Locate the cell with the specified text and output its [X, Y] center coordinate. 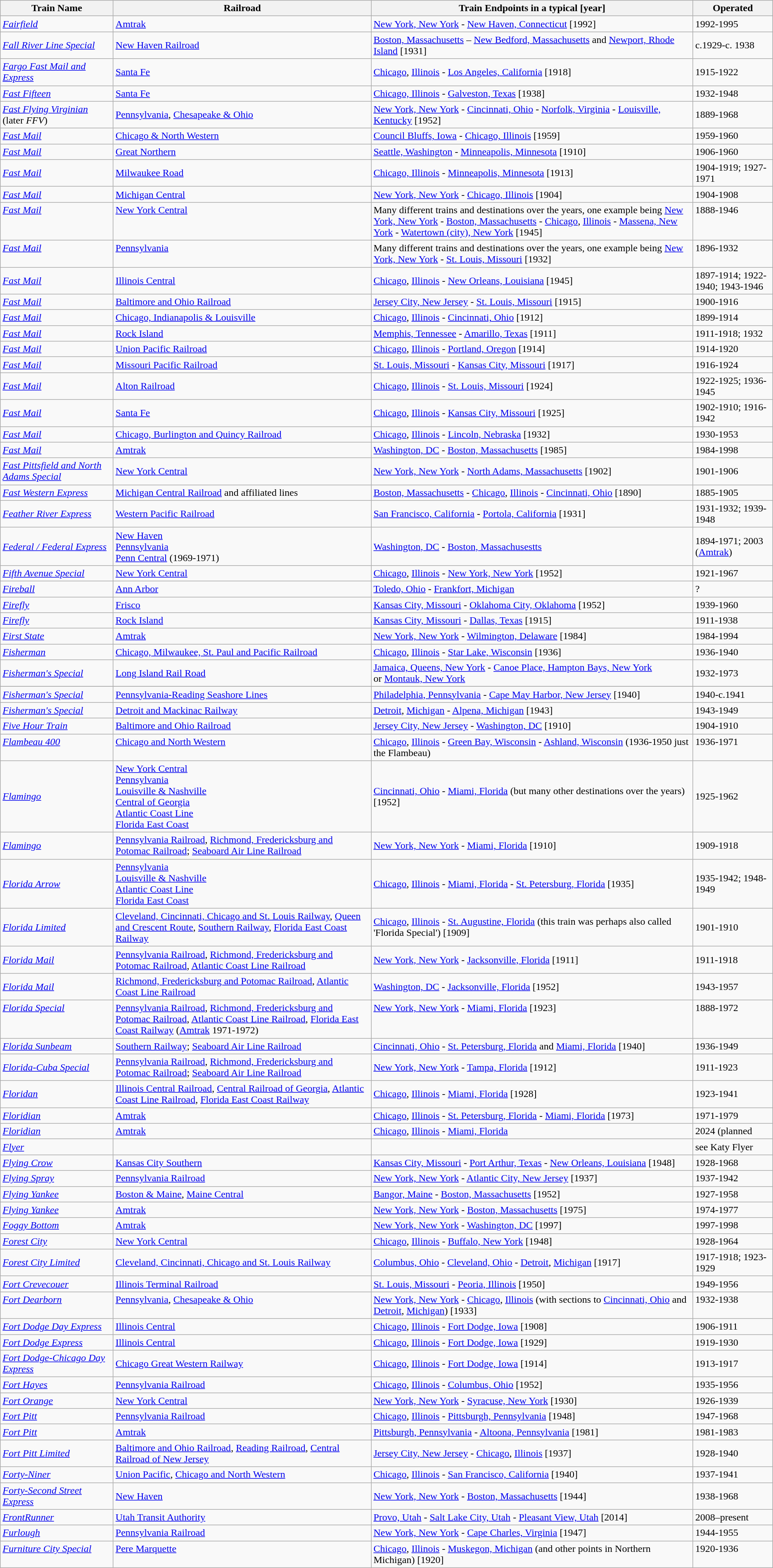
Chicago, Illinois - New York, New York [1952] [532, 573]
1984-1994 [733, 636]
1909-1918 [733, 845]
1915-1922 [733, 72]
New York, New York - North Adams, Massachusetts [1902] [532, 471]
1919-1930 [733, 1342]
New York, New York - Wilmington, Delaware [1984] [532, 636]
Alton Railroad [242, 386]
New York, New York - Miami, Florida [1910] [532, 845]
Illinois Terminal Railroad [242, 1284]
Many different trains and destinations over the years, one example being New York, New York - St. Louis, Missouri [1932] [532, 254]
1920-1936 [733, 1554]
Provo, Utah - Salt Lake City, Utah - Pleasant View, Utah [2014] [532, 1517]
Detroit and Mackinac Railway [242, 710]
1901-1910 [733, 927]
Fast Pittsfield and North Adams Special [57, 471]
Washington, DC - Boston, Massachusetts [1985] [532, 450]
Fort Dodge-Chicago Day Express [57, 1363]
Operated [733, 8]
Chicago, Illinois - St. Louis, Missouri [1924] [532, 386]
Chicago, Illinois - Green Bay, Wisconsin - Ashland, Wisconsin (1936-1950 just the Flambeau) [532, 747]
Florida Arrow [57, 883]
1943-1949 [733, 710]
1971-1979 [733, 1116]
1932-1948 [733, 93]
Memphis, Tennessee - Amarillo, Texas [1911] [532, 333]
Fairfield [57, 24]
1902-1910; 1916-1942 [733, 413]
1935-1942; 1948-1949 [733, 883]
1943-1957 [733, 987]
1917-1918; 1923-1929 [733, 1263]
New York, New York - Washington, DC [1997] [532, 1225]
1904-1919; 1927-1971 [733, 173]
Forest City [57, 1241]
New Haven [242, 1496]
New York, New York - Cincinnati, Ohio - Norfolk, Virginia - Louisville, Kentucky [1952] [532, 115]
New York, New York - Syracuse, New York [1930] [532, 1401]
Philadelphia, Pennsylvania - Cape May Harbor, New Jersey [1940] [532, 695]
1923-1941 [733, 1094]
Florida Sunbeam [57, 1046]
Pennsylvania Railroad, Richmond, Fredericksburg and Potomac Railroad, Atlantic Coast Line Railroad, Florida East Coast Railway (Amtrak 1971-1972) [242, 1019]
2008–present [733, 1517]
Milwaukee Road [242, 173]
Washington, DC - Jacksonville, Florida [1952] [532, 987]
Long Island Rail Road [242, 673]
1984-1998 [733, 450]
Fort Pitt Limited [57, 1454]
Railroad [242, 8]
Chicago, Illinois - Galveston, Texas [1938] [532, 93]
New York, New York - Jacksonville, Florida [1911] [532, 959]
Flambeau 400 [57, 747]
Chicago, Illinois - Columbus, Ohio [1952] [532, 1385]
New York CentralPennsylvaniaLouisville & NashvilleCentral of GeorgiaAtlantic Coast LineFlorida East Coast [242, 797]
1936-1949 [733, 1046]
Train Endpoints in a typical [year] [532, 8]
Frisco [242, 604]
Columbus, Ohio - Cleveland, Ohio - Detroit, Michigan [1917] [532, 1263]
Chicago, Burlington and Quincy Railroad [242, 434]
1911-1923 [733, 1068]
New York, New York - Atlantic City, New Jersey [1937] [532, 1178]
Fargo Fast Mail and Express [57, 72]
Five Hour Train [57, 726]
Western Pacific Railroad [242, 514]
Chicago, Illinois - St. Augustine, Florida (this train was perhaps also called 'Florida Special') [1909] [532, 927]
1900-1916 [733, 302]
1916-1924 [733, 365]
New Haven Railroad [242, 45]
1911-1938 [733, 621]
Chicago, Illinois - Miami, Florida [1928] [532, 1094]
1906-1911 [733, 1326]
1894-1971; 2003 (Amtrak) [733, 546]
Fifth Avenue Special [57, 573]
Chicago, Illinois - St. Petersburg, Florida - Miami, Florida [1973] [532, 1116]
1928-1940 [733, 1454]
1936-1971 [733, 747]
1974-1977 [733, 1210]
1931-1932; 1939-1948 [733, 514]
PennsylvaniaLouisville & NashvilleAtlantic Coast LineFlorida East Coast [242, 883]
1906-1960 [733, 152]
1925-1962 [733, 797]
1935-1956 [733, 1385]
1926-1939 [733, 1401]
Utah Transit Authority [242, 1517]
Chicago, Illinois - Pittsburgh, Pennsylvania [1948] [532, 1416]
Fort Hayes [57, 1385]
New HavenPennsylvaniaPenn Central (1969-1971) [242, 546]
see Katy Flyer [733, 1147]
Chicago, Indianapolis & Louisville [242, 318]
Illinois Central Railroad, Central Railroad of Georgia, Atlantic Coast Line Railroad, Florida East Coast Railway [242, 1094]
1997-1998 [733, 1225]
1944-1955 [733, 1533]
Chicago, Illinois - Lincoln, Nebraska [1932] [532, 434]
Chicago, Illinois - Fort Dodge, Iowa [1908] [532, 1326]
Chicago, Illinois - Cincinnati, Ohio [1912] [532, 318]
Pere Marquette [242, 1554]
1904-1910 [733, 726]
Fort Dodge Day Express [57, 1326]
Bangor, Maine - Boston, Massachusetts [1952] [532, 1194]
San Francisco, California - Portola, California [1931] [532, 514]
Chicago, Illinois - Miami, Florida - St. Petersburg, Florida [1935] [532, 883]
1901-1906 [733, 471]
1914-1920 [733, 349]
Flyer [57, 1147]
Detroit, Michigan - Alpena, Michigan [1943] [532, 710]
New York, New York - Tampa, Florida [1912] [532, 1068]
1913-1917 [733, 1363]
Council Bluffs, Iowa - Chicago, Illinois [1959] [532, 136]
Chicago, Illinois - Buffalo, New York [1948] [532, 1241]
St. Louis, Missouri - Peoria, Illinois [1950] [532, 1284]
1930-1953 [733, 434]
Union Pacific Railroad [242, 349]
1981-1983 [733, 1432]
First State [57, 636]
1947-1968 [733, 1416]
Baltimore and Ohio Railroad, Reading Railroad, Central Railroad of New Jersey [242, 1454]
New York, New York - New Haven, Connecticut [1992] [532, 24]
New York, New York - Chicago, Illinois (with sections to Cincinnati, Ohio and Detroit, Michigan) [1933] [532, 1305]
2024 (planned [733, 1131]
Boston & Maine, Maine Central [242, 1194]
Kansas City, Missouri - Dallas, Texas [1915] [532, 621]
Washington, DC - Boston, Massachusestts [532, 546]
1904-1908 [733, 194]
Chicago, Illinois - Miami, Florida [532, 1131]
? [733, 589]
Chicago, Illinois - Fort Dodge, Iowa [1914] [532, 1363]
1949-1956 [733, 1284]
Boston, Massachusetts - Chicago, Illinois - Cincinnati, Ohio [1890] [532, 493]
1922-1925; 1936-1945 [733, 386]
Florida-Cuba Special [57, 1068]
1939-1960 [733, 604]
Chicago, Illinois - Muskegon, Michigan (and other points in Northern Michigan) [1920] [532, 1554]
Jersey City, New Jersey - Chicago, Illinois [1937] [532, 1454]
Chicago, Illinois - Fort Dodge, Iowa [1929] [532, 1342]
1911-1918; 1932 [733, 333]
FrontRunner [57, 1517]
Pennsylvania-Reading Seashore Lines [242, 695]
Toledo, Ohio - Frankfort, Michigan [532, 589]
Furlough [57, 1533]
Chicago, Illinois - San Francisco, California [1940] [532, 1475]
Chicago, Illinois - Los Angeles, California [1918] [532, 72]
Floridan [57, 1094]
Cleveland, Cincinnati, Chicago and St. Louis Railway [242, 1263]
1932-1938 [733, 1305]
Fort Dearborn [57, 1305]
Chicago and North Western [242, 747]
1937-1942 [733, 1178]
Pittsburgh, Pennsylvania - Altoona, Pennsylvania [1981] [532, 1432]
Boston, Massachusetts – New Bedford, Massachusetts and Newport, Rhode Island [1931] [532, 45]
New York, New York - Boston, Massachusetts [1944] [532, 1496]
Fort Orange [57, 1401]
Chicago, Illinois - Kansas City, Missouri [1925] [532, 413]
Fisherman [57, 652]
Fireball [57, 589]
Kansas City, Missouri - Oklahoma City, Oklahoma [1952] [532, 604]
1938-1968 [733, 1496]
1888-1972 [733, 1019]
Cincinnati, Ohio - Miami, Florida (but many other destinations over the years) [1952] [532, 797]
Chicago, Milwaukee, St. Paul and Pacific Railroad [242, 652]
Fast Fifteen [57, 93]
Chicago, Illinois - Star Lake, Wisconsin [1936] [532, 652]
St. Louis, Missouri - Kansas City, Missouri [1917] [532, 365]
1897-1914; 1922-1940; 1943-1946 [733, 280]
Forty-Niner [57, 1475]
Chicago, Illinois - Minneapolis, Minnesota [1913] [532, 173]
1911-1918 [733, 959]
Florida Limited [57, 927]
New York, New York - Boston, Massachusetts [1975] [532, 1210]
1899-1914 [733, 318]
Flying Crow [57, 1163]
1928-1968 [733, 1163]
Missouri Pacific Railroad [242, 365]
Great Northern [242, 152]
Forest City Limited [57, 1263]
New York, New York - Miami, Florida [1923] [532, 1019]
Michigan Central [242, 194]
Furniture City Special [57, 1554]
Southern Railway; Seaboard Air Line Railroad [242, 1046]
Jamaica, Queens, New York - Canoe Place, Hampton Bays, New Yorkor Montauk, New York [532, 673]
Richmond, Fredericksburg and Potomac Railroad, Atlantic Coast Line Railroad [242, 987]
1889-1968 [733, 115]
Pennsylvania [242, 254]
Chicago, Illinois - Portland, Oregon [1914] [532, 349]
1927-1958 [733, 1194]
Fast Flying Virginian (later FFV) [57, 115]
Chicago, Illinois - New Orleans, Louisiana [1945] [532, 280]
1936-1940 [733, 652]
Jersey City, New Jersey - St. Louis, Missouri [1915] [532, 302]
Cincinnati, Ohio - St. Petersburg, Florida and Miami, Florida [1940] [532, 1046]
Fort Crevecouer [57, 1284]
1959-1960 [733, 136]
1937-1941 [733, 1475]
Fort Dodge Express [57, 1342]
Chicago & North Western [242, 136]
Flying Spray [57, 1178]
Union Pacific, Chicago and North Western [242, 1475]
Ann Arbor [242, 589]
1928-1964 [733, 1241]
Foggy Bottom [57, 1225]
1885-1905 [733, 493]
Michigan Central Railroad and affiliated lines [242, 493]
New York, New York - Cape Charles, Virginia [1947] [532, 1533]
c.1929-c. 1938 [733, 45]
Fast Western Express [57, 493]
Cleveland, Cincinnati, Chicago and St. Louis Railway, Queen and Crescent Route, Southern Railway, Florida East Coast Railway [242, 927]
1940-c.1941 [733, 695]
Feather River Express [57, 514]
Pennsylvania Railroad, Richmond, Fredericksburg and Potomac Railroad, Atlantic Coast Line Railroad [242, 959]
1992-1995 [733, 24]
Seattle, Washington - Minneapolis, Minnesota [1910] [532, 152]
Florida Special [57, 1019]
1921-1967 [733, 573]
Federal / Federal Express [57, 546]
Kansas City, Missouri - Port Arthur, Texas - New Orleans, Louisiana [1948] [532, 1163]
1932-1973 [733, 673]
1896-1932 [733, 254]
Chicago Great Western Railway [242, 1363]
Forty-Second Street Express [57, 1496]
Jersey City, New Jersey - Washington, DC [1910] [532, 726]
1888-1946 [733, 221]
New York, New York - Chicago, Illinois [1904] [532, 194]
Kansas City Southern [242, 1163]
Fall River Line Special [57, 45]
Train Name [57, 8]
